Output the [X, Y] coordinate of the center of the cell containing the given text.  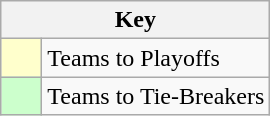
Teams to Tie-Breakers [156, 96]
Teams to Playoffs [156, 58]
Key [136, 20]
